Detect which cell encompasses the target text, then output its [x, y] center coordinate. 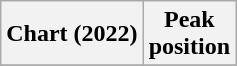
Peakposition [189, 34]
Chart (2022) [72, 34]
